Determine the (x, y) coordinate at the center of the cell enclosing the given text.  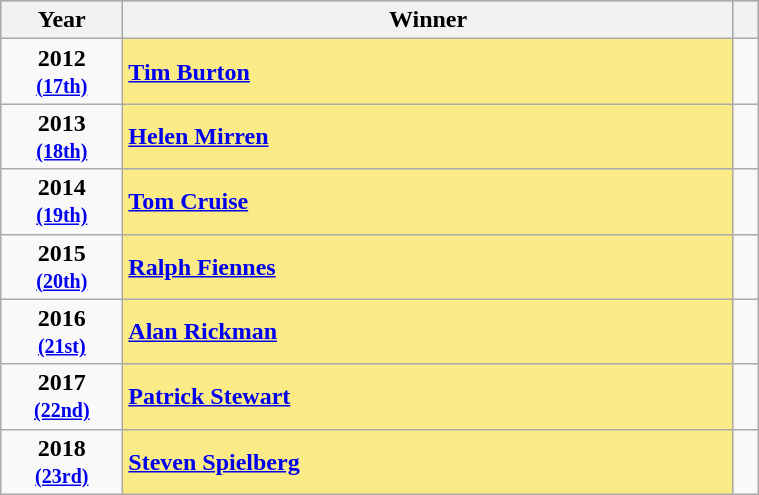
Steven Spielberg (428, 462)
Year (62, 20)
2012 (17th) (62, 72)
2013 (18th) (62, 136)
2014 (19th) (62, 202)
Tom Cruise (428, 202)
2018 (23rd) (62, 462)
Winner (428, 20)
Helen Mirren (428, 136)
Ralph Fiennes (428, 266)
2017 (22nd) (62, 396)
Alan Rickman (428, 332)
2015 (20th) (62, 266)
Patrick Stewart (428, 396)
Tim Burton (428, 72)
2016 (21st) (62, 332)
